Provide the (X, Y) coordinate of the cell's center where the given text is located.  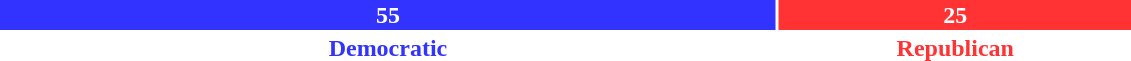
55 (388, 15)
